Extract the [x, y] coordinate from the center of the cell holding the provided text.  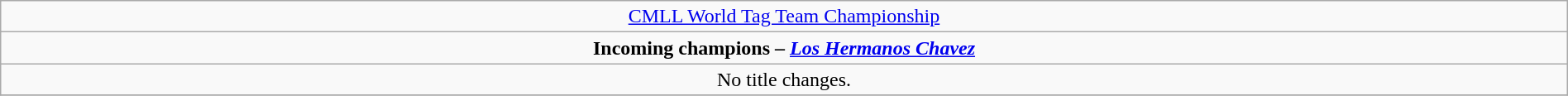
No title changes. [784, 79]
Incoming champions – Los Hermanos Chavez [784, 48]
CMLL World Tag Team Championship [784, 17]
